Extract the (x, y) coordinate from the center of the cell holding the provided text.  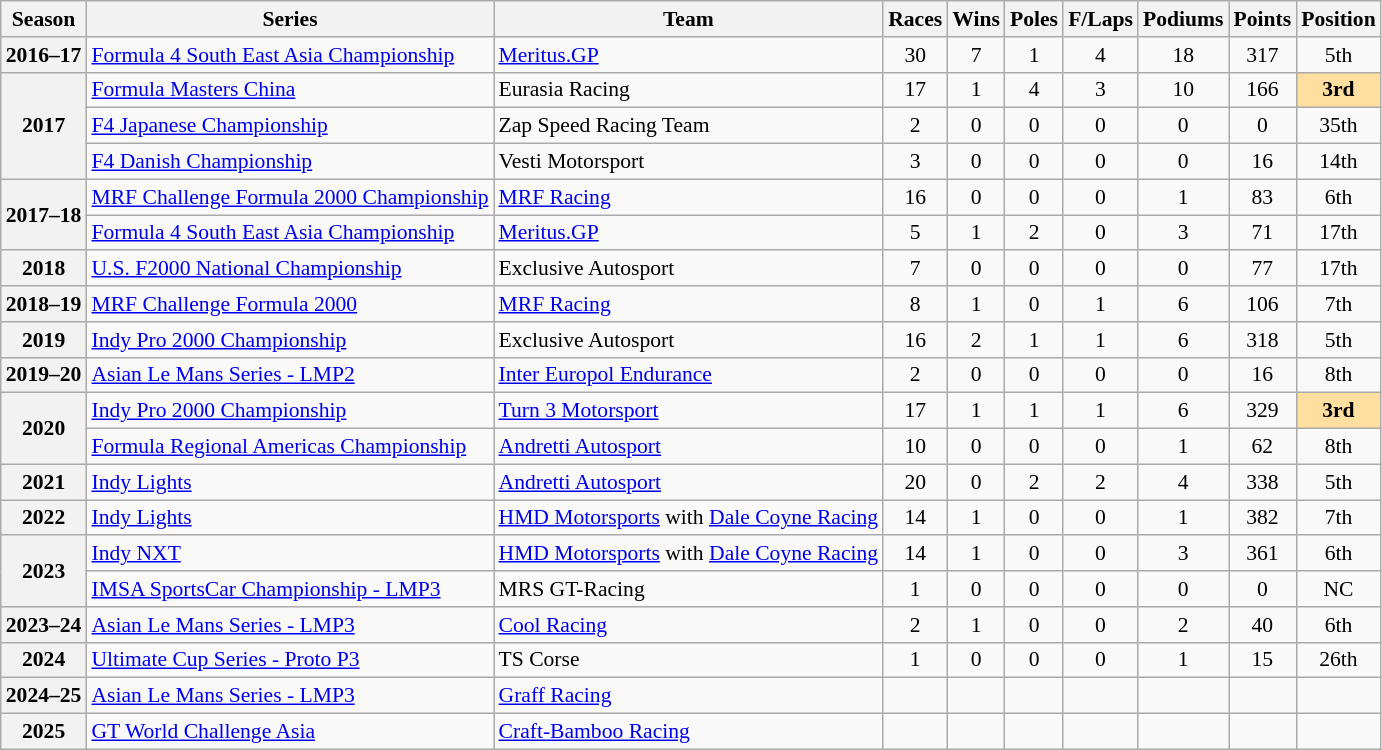
Wins (976, 19)
14th (1338, 162)
GT World Challenge Asia (290, 732)
2020 (44, 428)
Season (44, 19)
2016–17 (44, 55)
Points (1262, 19)
2024–25 (44, 696)
Inter Europol Endurance (689, 375)
30 (915, 55)
2023–24 (44, 625)
2025 (44, 732)
2017 (44, 126)
40 (1262, 625)
18 (1184, 55)
Races (915, 19)
Formula Masters China (290, 90)
Cool Racing (689, 625)
U.S. F2000 National Championship (290, 269)
2021 (44, 482)
MRS GT-Racing (689, 589)
Vesti Motorsport (689, 162)
106 (1262, 304)
26th (1338, 660)
TS Corse (689, 660)
382 (1262, 518)
15 (1262, 660)
35th (1338, 126)
20 (915, 482)
62 (1262, 447)
Poles (1034, 19)
2019–20 (44, 375)
361 (1262, 554)
329 (1262, 411)
2018–19 (44, 304)
71 (1262, 233)
MRF Challenge Formula 2000 Championship (290, 197)
77 (1262, 269)
2024 (44, 660)
F4 Danish Championship (290, 162)
2023 (44, 572)
Podiums (1184, 19)
2018 (44, 269)
Position (1338, 19)
F/Laps (1100, 19)
F4 Japanese Championship (290, 126)
NC (1338, 589)
Graff Racing (689, 696)
Team (689, 19)
5 (915, 233)
Ultimate Cup Series - Proto P3 (290, 660)
317 (1262, 55)
83 (1262, 197)
Formula Regional Americas Championship (290, 447)
318 (1262, 340)
Asian Le Mans Series - LMP2 (290, 375)
Zap Speed Racing Team (689, 126)
338 (1262, 482)
Series (290, 19)
Turn 3 Motorsport (689, 411)
Eurasia Racing (689, 90)
MRF Challenge Formula 2000 (290, 304)
2022 (44, 518)
166 (1262, 90)
2019 (44, 340)
IMSA SportsCar Championship - LMP3 (290, 589)
Indy NXT (290, 554)
Craft-Bamboo Racing (689, 732)
2017–18 (44, 214)
8 (915, 304)
